From the cell containing the given text, extract its center point as (X, Y) coordinate. 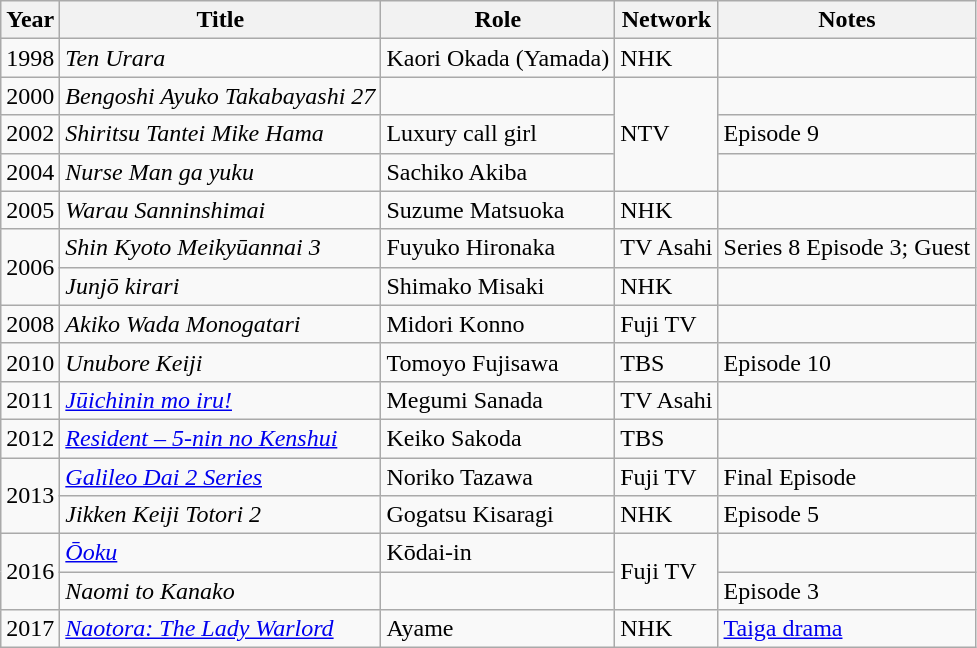
Jikken Keiji Totori 2 (220, 515)
Ten Urara (220, 58)
Luxury call girl (498, 134)
2013 (30, 496)
Suzume Matsuoka (498, 210)
Taiga drama (847, 629)
Shimako Misaki (498, 286)
Junjō kirari (220, 286)
Shiritsu Tantei Mike Hama (220, 134)
2000 (30, 96)
Final Episode (847, 477)
Title (220, 20)
Midori Konno (498, 324)
2016 (30, 572)
Tomoyo Fujisawa (498, 362)
Episode 5 (847, 515)
Naotora: The Lady Warlord (220, 629)
1998 (30, 58)
Ayame (498, 629)
Bengoshi Ayuko Takabayashi 27 (220, 96)
Resident – 5-nin no Kenshui (220, 438)
2002 (30, 134)
2011 (30, 400)
Ōoku (220, 553)
Role (498, 20)
Noriko Tazawa (498, 477)
Naomi to Kanako (220, 591)
Warau Sanninshimai (220, 210)
Episode 10 (847, 362)
Keiko Sakoda (498, 438)
2012 (30, 438)
Episode 3 (847, 591)
Gogatsu Kisaragi (498, 515)
2017 (30, 629)
Unubore Keiji (220, 362)
Nurse Man ga yuku (220, 172)
2006 (30, 267)
Fuyuko Hironaka (498, 248)
Galileo Dai 2 Series (220, 477)
2005 (30, 210)
Kaori Okada (Yamada) (498, 58)
2004 (30, 172)
Series 8 Episode 3; Guest (847, 248)
Shin Kyoto Meikyūannai 3 (220, 248)
2010 (30, 362)
NTV (666, 134)
Sachiko Akiba (498, 172)
Network (666, 20)
Megumi Sanada (498, 400)
Episode 9 (847, 134)
Kōdai-in (498, 553)
Notes (847, 20)
2008 (30, 324)
Akiko Wada Monogatari (220, 324)
Year (30, 20)
Jūichinin mo iru! (220, 400)
